Return the [x, y] coordinate for the center point of the cell that contains the specified text.  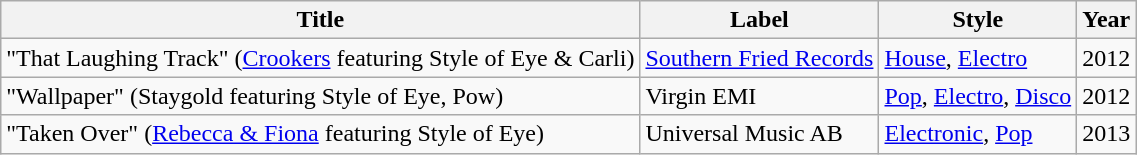
"Wallpaper" (Staygold featuring Style of Eye, Pow) [320, 96]
Southern Fried Records [760, 58]
"That Laughing Track" (Crookers featuring Style of Eye & Carli) [320, 58]
Title [320, 20]
House, Electro [978, 58]
Virgin EMI [760, 96]
Pop, Electro, Disco [978, 96]
Universal Music AB [760, 134]
2013 [1106, 134]
Electronic, Pop [978, 134]
"Taken Over" (Rebecca & Fiona featuring Style of Eye) [320, 134]
Style [978, 20]
Year [1106, 20]
Label [760, 20]
